Output the (X, Y) coordinate of the center of the cell containing the given text.  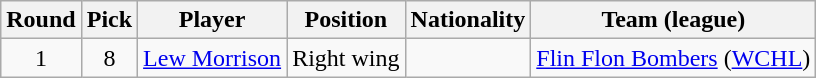
Team (league) (674, 20)
Round (41, 20)
Pick (109, 20)
8 (109, 58)
1 (41, 58)
Right wing (346, 58)
Position (346, 20)
Lew Morrison (212, 58)
Nationality (468, 20)
Flin Flon Bombers (WCHL) (674, 58)
Player (212, 20)
